Output the (X, Y) coordinate of the center of the cell containing the given text.  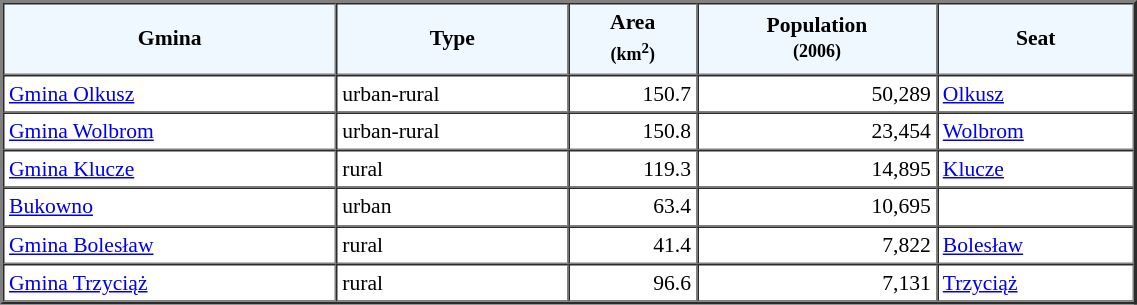
63.4 (632, 207)
Seat (1036, 38)
Trzyciąż (1036, 283)
23,454 (817, 131)
Olkusz (1036, 93)
Wolbrom (1036, 131)
41.4 (632, 245)
Gmina Trzyciąż (170, 283)
150.7 (632, 93)
Gmina Bolesław (170, 245)
119.3 (632, 169)
10,695 (817, 207)
Gmina Olkusz (170, 93)
urban (452, 207)
Gmina Klucze (170, 169)
7,131 (817, 283)
50,289 (817, 93)
96.6 (632, 283)
Gmina (170, 38)
Klucze (1036, 169)
14,895 (817, 169)
150.8 (632, 131)
Type (452, 38)
Area(km2) (632, 38)
7,822 (817, 245)
Bolesław (1036, 245)
Gmina Wolbrom (170, 131)
Population(2006) (817, 38)
Bukowno (170, 207)
